Scan for the cell matching the given text and deliver its [X, Y] coordinate at center. 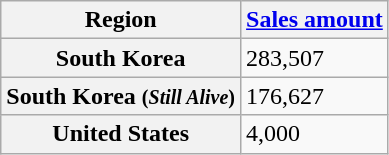
Sales amount [315, 20]
South Korea [121, 58]
Region [121, 20]
4,000 [315, 134]
176,627 [315, 96]
South Korea (Still Alive) [121, 96]
283,507 [315, 58]
United States [121, 134]
